Scan for the cell matching the given text and deliver its [X, Y] coordinate at center. 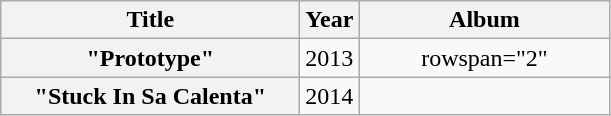
"Stuck In Sa Calenta" [150, 96]
2013 [330, 58]
rowspan="2" [484, 58]
"Prototype" [150, 58]
Year [330, 20]
2014 [330, 96]
Album [484, 20]
Title [150, 20]
